Pinpoint the cell where the given text exists, returning its [X, Y] midpoint coordinate. 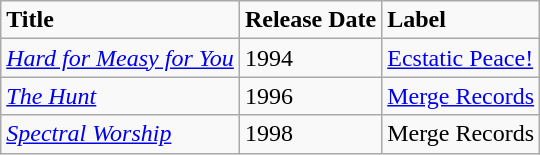
Release Date [310, 20]
Hard for Measy for You [120, 58]
1994 [310, 58]
Ecstatic Peace! [461, 58]
Label [461, 20]
1998 [310, 134]
Spectral Worship [120, 134]
1996 [310, 96]
The Hunt [120, 96]
Title [120, 20]
